Find where the given text appears and provide that cell's center as [x, y] coordinate. 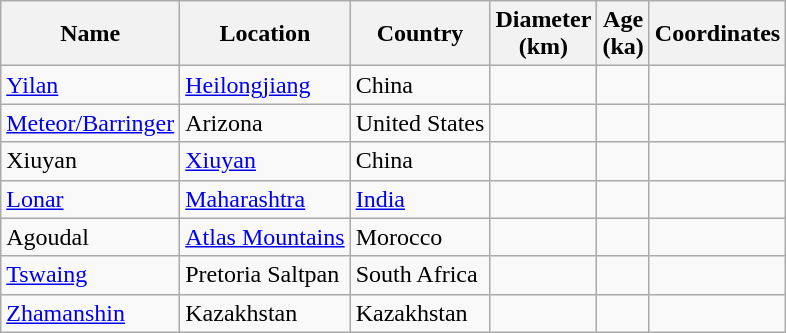
Meteor/Barringer [90, 123]
Location [265, 34]
Heilongjiang [265, 85]
Agoudal [90, 237]
South Africa [420, 275]
Lonar [90, 199]
Pretoria Saltpan [265, 275]
Yilan [90, 85]
United States [420, 123]
Diameter(km) [544, 34]
India [420, 199]
Tswaing [90, 275]
Age(ka) [623, 34]
Coordinates [717, 34]
Name [90, 34]
Morocco [420, 237]
Arizona [265, 123]
Atlas Mountains [265, 237]
Maharashtra [265, 199]
Country [420, 34]
Zhamanshin [90, 313]
